Find where the given text appears and provide that cell's center as (x, y) coordinate. 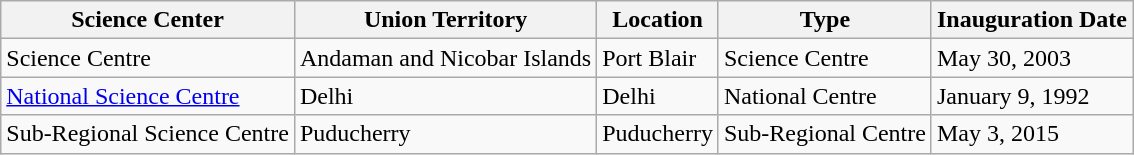
National Science Centre (148, 96)
Sub-Regional Centre (824, 134)
Type (824, 20)
Location (658, 20)
May 30, 2003 (1032, 58)
January 9, 1992 (1032, 96)
Science Center (148, 20)
Inauguration Date (1032, 20)
May 3, 2015 (1032, 134)
Andaman and Nicobar Islands (445, 58)
Sub-Regional Science Centre (148, 134)
Union Territory (445, 20)
Port Blair (658, 58)
National Centre (824, 96)
